Provide the (x, y) coordinate of the cell's center where the given text is located.  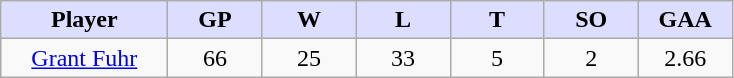
W (309, 20)
2.66 (685, 58)
25 (309, 58)
Grant Fuhr (84, 58)
L (403, 20)
T (497, 20)
2 (591, 58)
GAA (685, 20)
5 (497, 58)
GP (215, 20)
66 (215, 58)
33 (403, 58)
Player (84, 20)
SO (591, 20)
